Output the [x, y] coordinate of the center of the cell containing the given text.  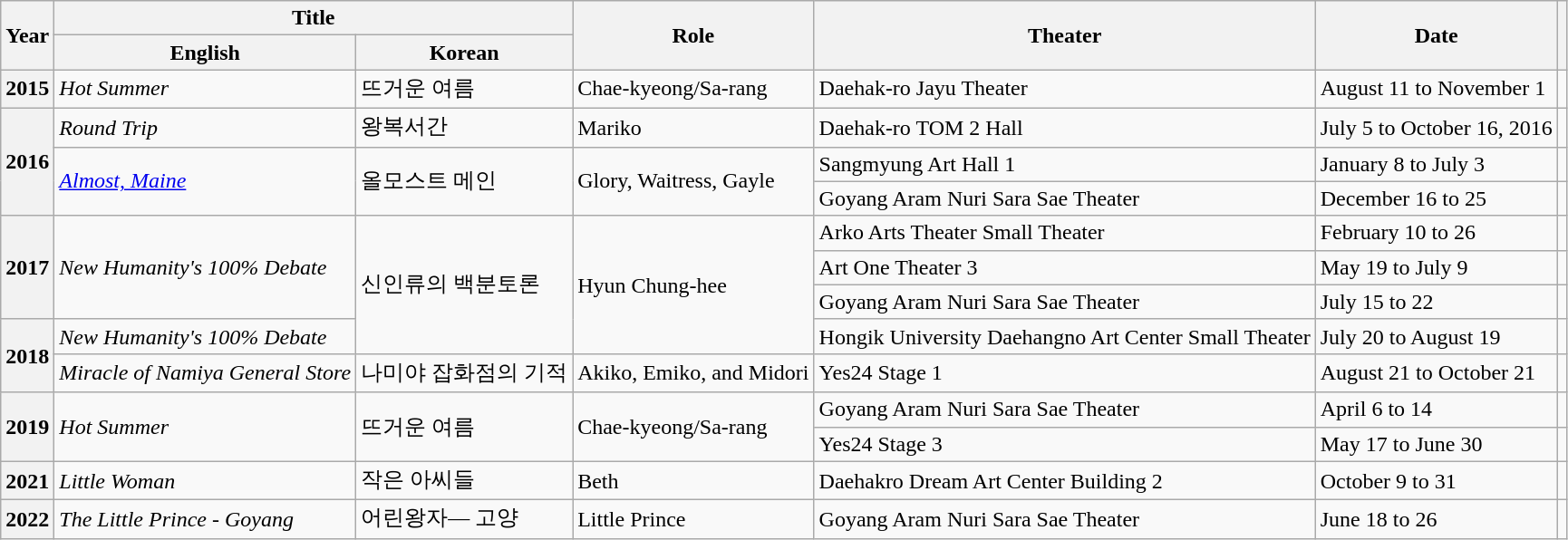
May 19 to July 9 [1436, 267]
Beth [693, 480]
April 6 to 14 [1436, 410]
Daehak-ro Jayu Theater [1064, 89]
Daehak-ro TOM 2 Hall [1064, 127]
Little Prince [693, 520]
The Little Prince - Goyang [205, 520]
Year [27, 35]
February 10 to 26 [1436, 233]
올모스트 메인 [464, 181]
Yes24 Stage 1 [1064, 373]
신인류의 백분토론 [464, 284]
Round Trip [205, 127]
Hyun Chung-hee [693, 284]
August 11 to November 1 [1436, 89]
Arko Arts Theater Small Theater [1064, 233]
2017 [27, 267]
2015 [27, 89]
Date [1436, 35]
Korean [464, 53]
Title [314, 18]
Hongik University Daehangno Art Center Small Theater [1064, 336]
May 17 to June 30 [1436, 444]
July 20 to August 19 [1436, 336]
2018 [27, 355]
Sangmyung Art Hall 1 [1064, 164]
Daehakro Dream Art Center Building 2 [1064, 480]
Mariko [693, 127]
2021 [27, 480]
Little Woman [205, 480]
2022 [27, 520]
English [205, 53]
October 9 to 31 [1436, 480]
Art One Theater 3 [1064, 267]
Role [693, 35]
July 5 to October 16, 2016 [1436, 127]
August 21 to October 21 [1436, 373]
Almost, Maine [205, 181]
나미야 잡화점의 기적 [464, 373]
작은 아씨들 [464, 480]
Yes24 Stage 3 [1064, 444]
어린왕자— 고양 [464, 520]
December 16 to 25 [1436, 198]
January 8 to July 3 [1436, 164]
Glory, Waitress, Gayle [693, 181]
June 18 to 26 [1436, 520]
왕복서간 [464, 127]
2016 [27, 161]
Theater [1064, 35]
Akiko, Emiko, and Midori [693, 373]
2019 [27, 427]
July 15 to 22 [1436, 302]
Miracle of Namiya General Store [205, 373]
